Return the (X, Y) coordinate for the center point of the cell that contains the specified text.  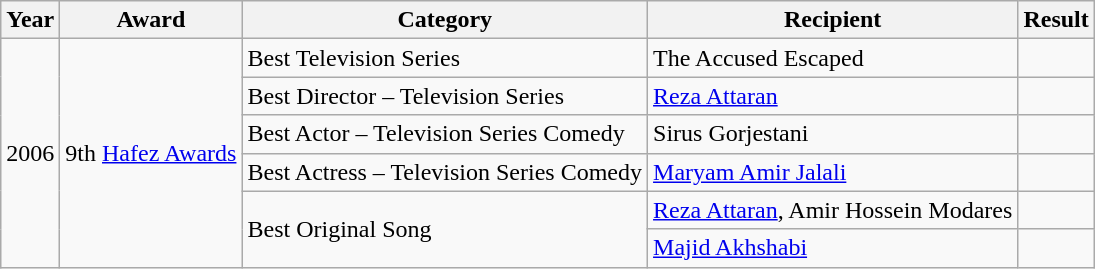
Result (1056, 20)
Recipient (833, 20)
Best Actress – Television Series Comedy (445, 172)
Best Original Song (445, 229)
2006 (30, 153)
Maryam Amir Jalali (833, 172)
Award (151, 20)
The Accused Escaped (833, 58)
Sirus Gorjestani (833, 134)
Best Television Series (445, 58)
Category (445, 20)
9th Hafez Awards (151, 153)
Reza Attaran (833, 96)
Majid Akhshabi (833, 248)
Best Director – Television Series (445, 96)
Best Actor – Television Series Comedy (445, 134)
Reza Attaran, Amir Hossein Modares (833, 210)
Year (30, 20)
